For the text-containing cell, return its midpoint in [x, y] coordinate format. 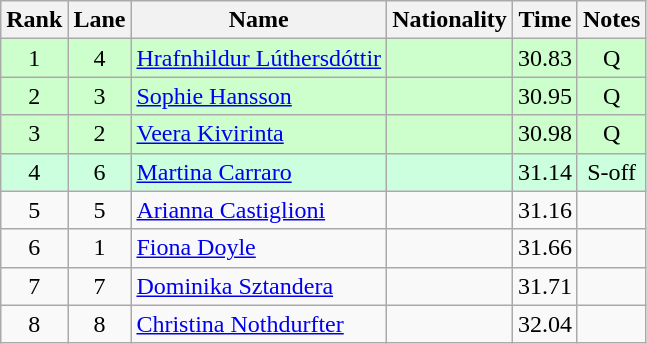
Notes [611, 20]
Hrafnhildur Lúthersdóttir [259, 58]
Nationality [450, 20]
S-off [611, 172]
30.98 [544, 134]
Fiona Doyle [259, 248]
Veera Kivirinta [259, 134]
30.95 [544, 96]
30.83 [544, 58]
Lane [100, 20]
Rank [34, 20]
31.71 [544, 286]
Name [259, 20]
31.16 [544, 210]
Martina Carraro [259, 172]
Christina Nothdurfter [259, 324]
31.14 [544, 172]
31.66 [544, 248]
Sophie Hansson [259, 96]
Arianna Castiglioni [259, 210]
Dominika Sztandera [259, 286]
32.04 [544, 324]
Time [544, 20]
